Identify which cell holds the provided text, then report its (X, Y) central coordinate. 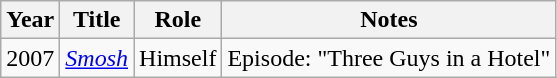
Notes (389, 20)
Year (30, 20)
Title (97, 20)
Role (178, 20)
Himself (178, 58)
Episode: "Three Guys in a Hotel" (389, 58)
Smosh (97, 58)
2007 (30, 58)
